Identify which cell holds the provided text, then report its (X, Y) central coordinate. 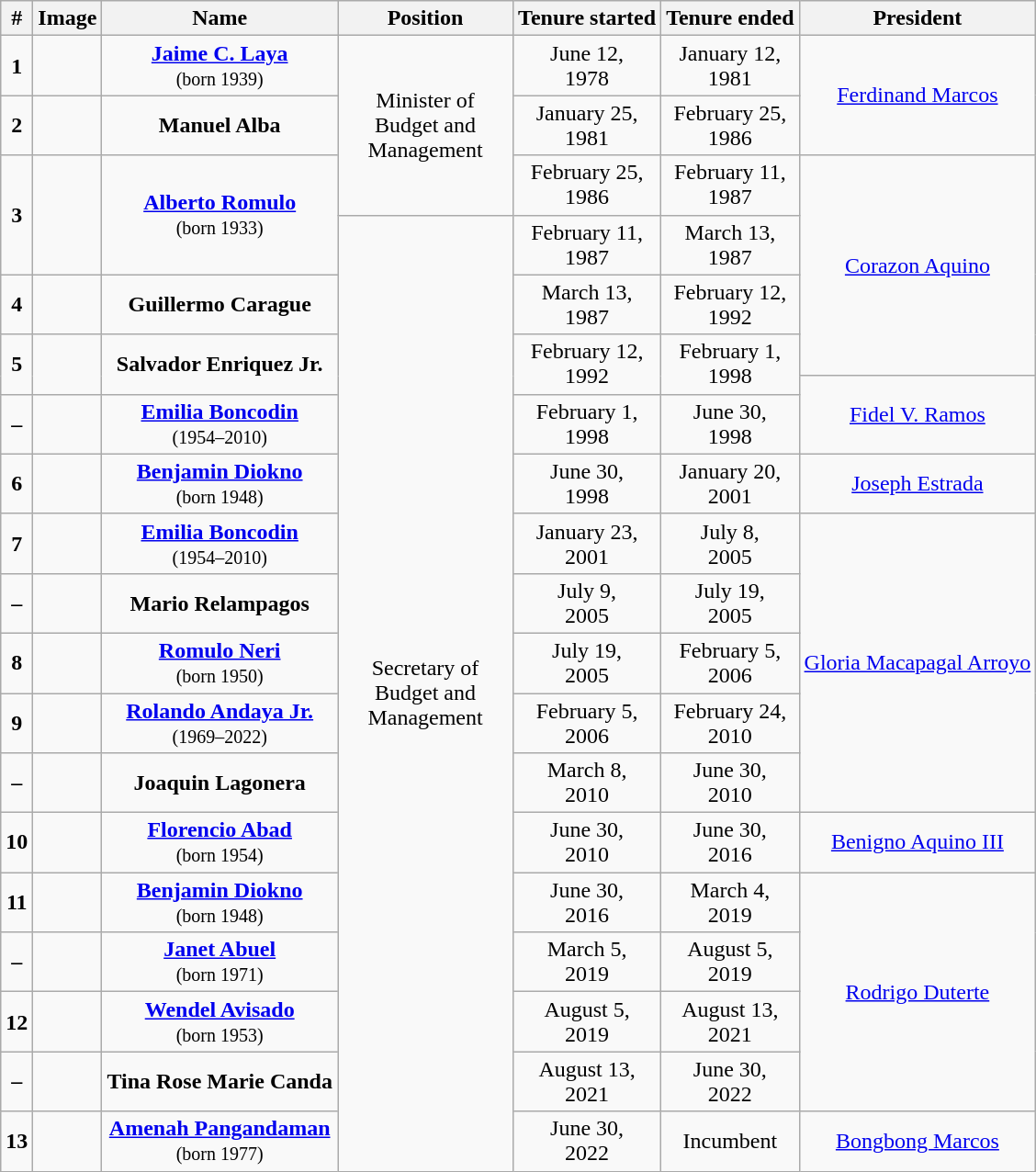
March 8,2010 (588, 783)
January 23,2001 (588, 544)
# (17, 18)
11 (17, 902)
Tina Rose Marie Canda (220, 1082)
Jaime C. Laya(born 1939) (220, 66)
Secretary of Budget and Management (426, 693)
9 (17, 722)
7 (17, 544)
Corazon Aquino (918, 265)
Tenure started (588, 18)
March 5,2019 (588, 963)
Florencio Abad(born 1954) (220, 843)
March 4,2019 (730, 902)
Incumbent (730, 1141)
Position (426, 18)
Ferdinand Marcos (918, 96)
1 (17, 66)
Guillermo Carague (220, 305)
Joseph Estrada (918, 483)
4 (17, 305)
President (918, 18)
Janet Abuel(born 1971) (220, 963)
June 12,1978 (588, 66)
Name (220, 18)
January 25,1981 (588, 125)
July 8,2005 (730, 544)
July 9,2005 (588, 603)
Romulo Neri(born 1950) (220, 663)
Fidel V. Ramos (918, 415)
10 (17, 843)
Alberto Romulo(born 1933) (220, 215)
Wendel Avisado(born 1953) (220, 1021)
12 (17, 1021)
Rodrigo Duterte (918, 992)
5 (17, 364)
Bongbong Marcos (918, 1141)
Amenah Pangandaman(born 1977) (220, 1141)
3 (17, 215)
Salvador Enriquez Jr. (220, 364)
2 (17, 125)
Benigno Aquino III (918, 843)
6 (17, 483)
13 (17, 1141)
Gloria Macapagal Arroyo (918, 663)
Manuel Alba (220, 125)
January 20,2001 (730, 483)
Tenure ended (730, 18)
January 12,1981 (730, 66)
Image (68, 18)
8 (17, 663)
Joaquin Lagonera (220, 783)
February 24,2010 (730, 722)
Mario Relampagos (220, 603)
Rolando Andaya Jr.(1969–2022) (220, 722)
Minister of Budget and Management (426, 125)
